Output the (x, y) coordinate of the center of the cell containing the given text.  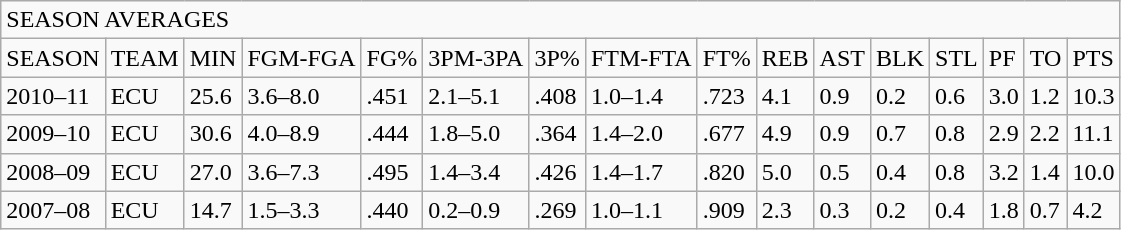
25.6 (213, 96)
1.5–3.3 (302, 210)
2010–11 (53, 96)
4.9 (785, 134)
MIN (213, 58)
2008–09 (53, 172)
AST (842, 58)
FTM-FTA (641, 58)
10.0 (1094, 172)
1.4 (1046, 172)
.451 (392, 96)
PF (1004, 58)
11.1 (1094, 134)
.677 (726, 134)
0.2–0.9 (476, 210)
0.6 (957, 96)
BLK (900, 58)
1.2 (1046, 96)
1.0–1.1 (641, 210)
.723 (726, 96)
1.4–1.7 (641, 172)
.440 (392, 210)
.408 (557, 96)
2.9 (1004, 134)
FT% (726, 58)
14.7 (213, 210)
2.2 (1046, 134)
2.1–5.1 (476, 96)
0.3 (842, 210)
4.1 (785, 96)
.444 (392, 134)
5.0 (785, 172)
.364 (557, 134)
.269 (557, 210)
3PM-3PA (476, 58)
STL (957, 58)
3.6–8.0 (302, 96)
1.8 (1004, 210)
4.2 (1094, 210)
2.3 (785, 210)
.820 (726, 172)
.495 (392, 172)
3.6–7.3 (302, 172)
10.3 (1094, 96)
SEASON AVERAGES (560, 20)
SEASON (53, 58)
0.5 (842, 172)
FGM-FGA (302, 58)
2007–08 (53, 210)
30.6 (213, 134)
3.2 (1004, 172)
.909 (726, 210)
3P% (557, 58)
REB (785, 58)
1.4–2.0 (641, 134)
FG% (392, 58)
27.0 (213, 172)
1.0–1.4 (641, 96)
1.8–5.0 (476, 134)
TO (1046, 58)
2009–10 (53, 134)
1.4–3.4 (476, 172)
.426 (557, 172)
4.0–8.9 (302, 134)
3.0 (1004, 96)
PTS (1094, 58)
TEAM (144, 58)
